Identify which cell holds the provided text, then report its (x, y) central coordinate. 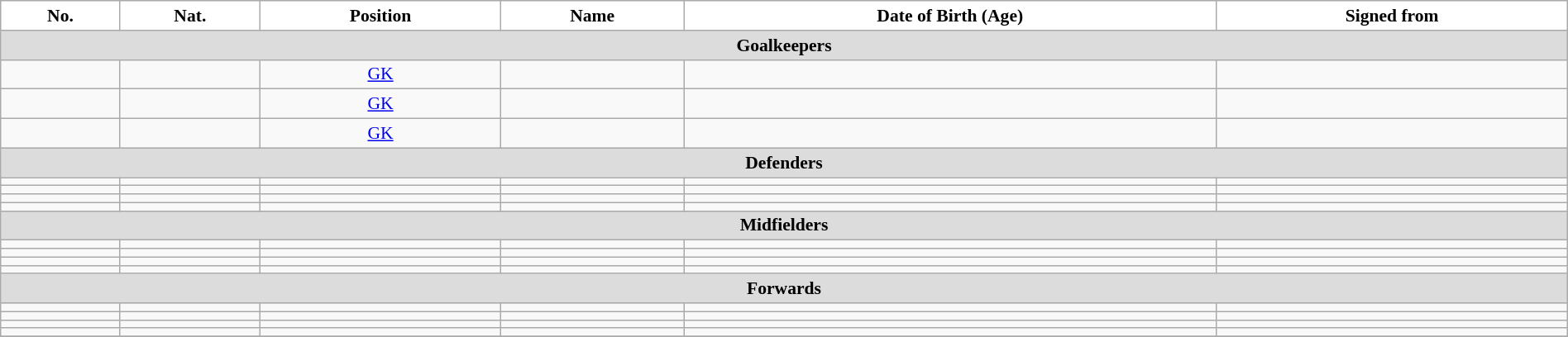
Nat. (190, 16)
Midfielders (784, 225)
Defenders (784, 163)
Date of Birth (Age) (950, 16)
Name (592, 16)
No. (60, 16)
Forwards (784, 289)
Goalkeepers (784, 45)
Position (380, 16)
Signed from (1392, 16)
